Extract the [x, y] coordinate from the center of the cell holding the provided text.  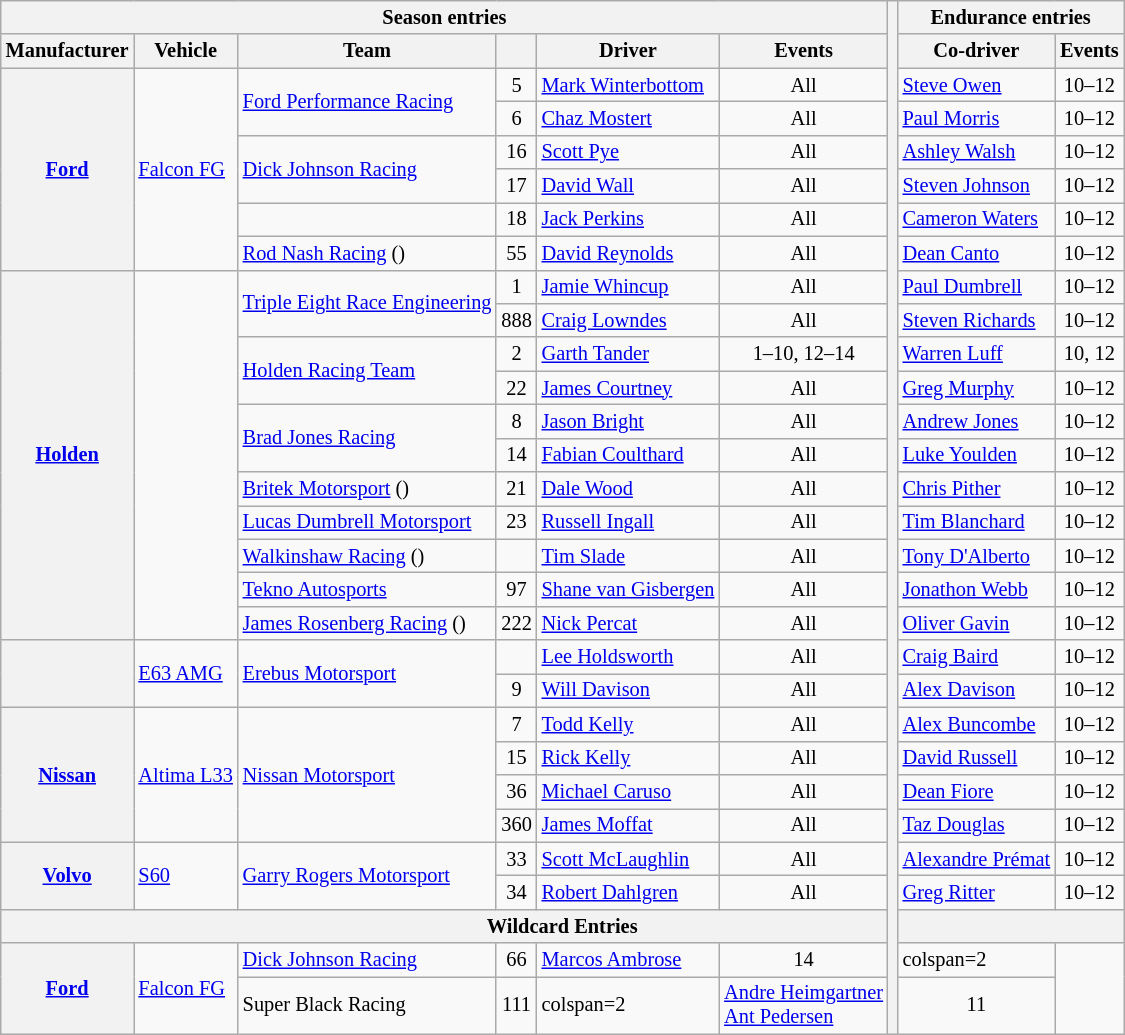
Walkinshaw Racing () [368, 556]
Paul Morris [976, 118]
Co-driver [976, 51]
Scott McLaughlin [628, 859]
Craig Baird [976, 657]
Jack Perkins [628, 219]
7 [516, 724]
Tony D'Alberto [976, 556]
6 [516, 118]
Tekno Autosports [368, 589]
David Wall [628, 186]
10, 12 [1090, 354]
Oliver Gavin [976, 623]
Garth Tander [628, 354]
15 [516, 758]
Steven Johnson [976, 186]
Warren Luff [976, 354]
5 [516, 85]
222 [516, 623]
Dale Wood [628, 489]
Scott Pye [628, 152]
Holden [68, 455]
Alex Buncombe [976, 724]
Shane van Gisbergen [628, 589]
Vehicle [186, 51]
Jonathon Webb [976, 589]
Marcos Ambrose [628, 960]
Greg Ritter [976, 892]
Steve Owen [976, 85]
Will Davison [628, 690]
Greg Murphy [976, 388]
Lee Holdsworth [628, 657]
8 [516, 421]
Lucas Dumbrell Motorsport [368, 522]
Chris Pither [976, 489]
16 [516, 152]
Michael Caruso [628, 791]
Rick Kelly [628, 758]
E63 AMG [186, 674]
111 [516, 1005]
Chaz Mostert [628, 118]
Endurance entries [1011, 17]
Brad Jones Racing [368, 438]
Craig Lowndes [628, 320]
34 [516, 892]
Cameron Waters [976, 219]
Andre Heimgartner Ant Pedersen [804, 1005]
18 [516, 219]
1–10, 12–14 [804, 354]
Wildcard Entries [562, 926]
66 [516, 960]
36 [516, 791]
James Moffat [628, 825]
1 [516, 287]
Paul Dumbrell [976, 287]
Ashley Walsh [976, 152]
Volvo [68, 876]
17 [516, 186]
Dean Fiore [976, 791]
21 [516, 489]
S60 [186, 876]
Nissan [68, 774]
Luke Youlden [976, 455]
2 [516, 354]
Season entries [444, 17]
Holden Racing Team [368, 370]
Tim Slade [628, 556]
360 [516, 825]
Manufacturer [68, 51]
James Rosenberg Racing () [368, 623]
Mark Winterbottom [628, 85]
Altima L33 [186, 774]
Steven Richards [976, 320]
Andrew Jones [976, 421]
Dean Canto [976, 253]
Tim Blanchard [976, 522]
Robert Dahlgren [628, 892]
Alex Davison [976, 690]
55 [516, 253]
Super Black Racing [368, 1005]
Taz Douglas [976, 825]
Russell Ingall [628, 522]
David Reynolds [628, 253]
Britek Motorsport () [368, 489]
97 [516, 589]
Rod Nash Racing () [368, 253]
Driver [628, 51]
Triple Eight Race Engineering [368, 304]
Jason Bright [628, 421]
Team [368, 51]
James Courtney [628, 388]
Erebus Motorsport [368, 674]
Nissan Motorsport [368, 774]
Ford Performance Racing [368, 102]
Garry Rogers Motorsport [368, 876]
9 [516, 690]
888 [516, 320]
Fabian Coulthard [628, 455]
Todd Kelly [628, 724]
David Russell [976, 758]
11 [976, 1005]
23 [516, 522]
Jamie Whincup [628, 287]
Nick Percat [628, 623]
Alexandre Prémat [976, 859]
22 [516, 388]
33 [516, 859]
